Find where the given text appears and provide that cell's center as [x, y] coordinate. 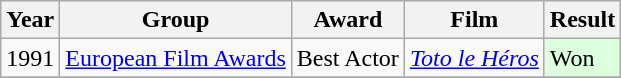
European Film Awards [176, 58]
Won [582, 58]
Award [348, 20]
Film [474, 20]
1991 [30, 58]
Best Actor [348, 58]
Result [582, 20]
Group [176, 20]
Toto le Héros [474, 58]
Year [30, 20]
